Search for the cell housing the specified text and yield its [X, Y] center coordinate. 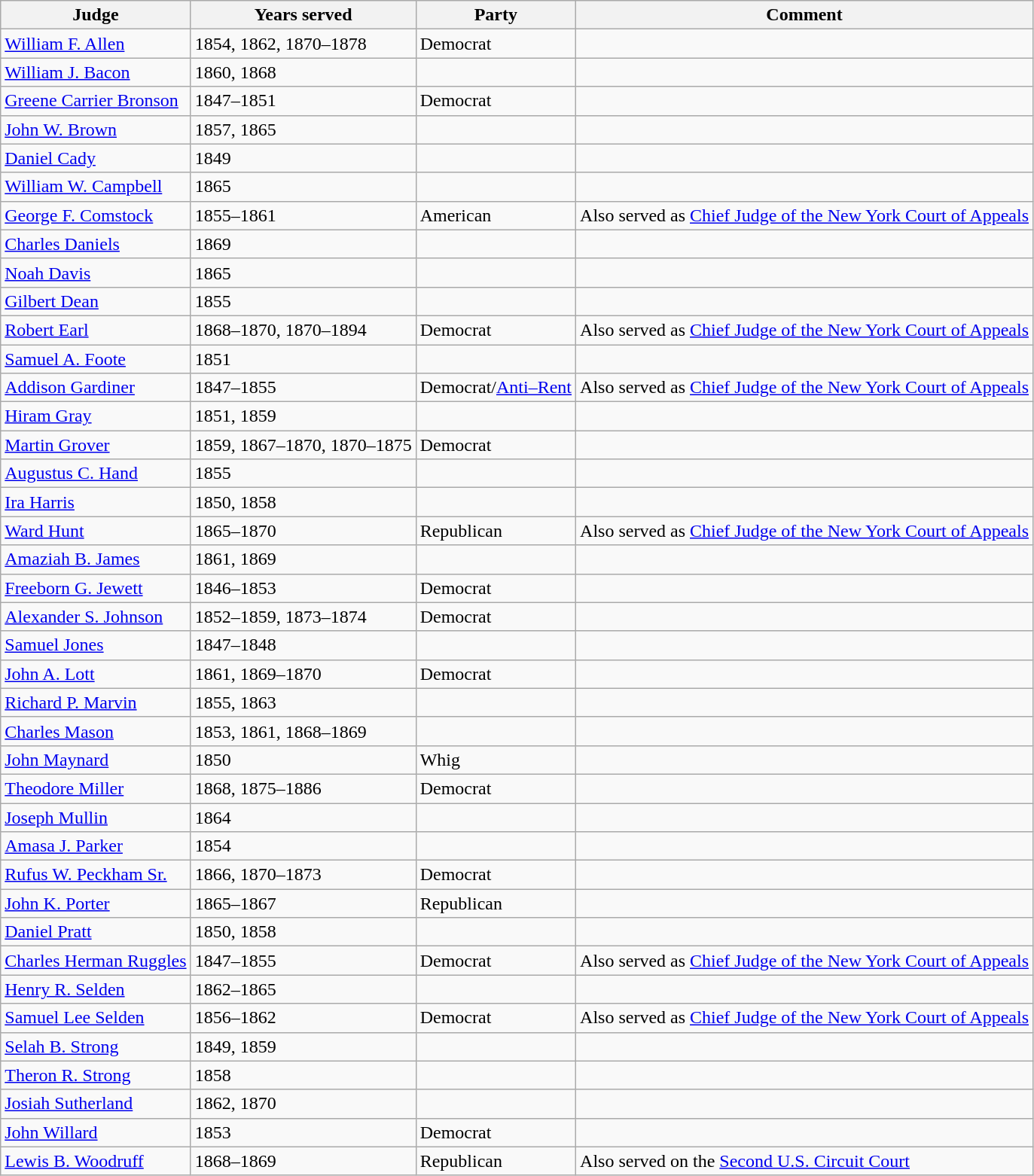
1855–1861 [303, 215]
1852–1859, 1873–1874 [303, 617]
John Maynard [96, 760]
Joseph Mullin [96, 817]
1850 [303, 760]
Richard P. Marvin [96, 702]
1865–1867 [303, 903]
Alexander S. Johnson [96, 617]
Samuel Lee Selden [96, 1018]
Samuel Jones [96, 645]
1849 [303, 158]
1855, 1863 [303, 702]
Augustus C. Hand [96, 474]
Hiram Gray [96, 416]
1869 [303, 244]
Charles Herman Ruggles [96, 961]
1858 [303, 1075]
Charles Mason [96, 731]
American [496, 215]
Also served on the Second U.S. Circuit Court [804, 1161]
1860, 1868 [303, 72]
Amasa J. Parker [96, 846]
Theodore Miller [96, 788]
John A. Lott [96, 674]
Selah B. Strong [96, 1047]
Daniel Cady [96, 158]
John Willard [96, 1132]
1847–1848 [303, 645]
William F. Allen [96, 44]
Ira Harris [96, 502]
Democrat/Anti–Rent [496, 388]
1851, 1859 [303, 416]
John K. Porter [96, 903]
1859, 1867–1870, 1870–1875 [303, 445]
1854, 1862, 1870–1878 [303, 44]
1865–1870 [303, 531]
Rufus W. Peckham Sr. [96, 875]
William J. Bacon [96, 72]
Ward Hunt [96, 531]
Comment [804, 15]
Years served [303, 15]
Charles Daniels [96, 244]
Theron R. Strong [96, 1075]
Robert Earl [96, 330]
George F. Comstock [96, 215]
1853 [303, 1132]
Samuel A. Foote [96, 359]
Whig [496, 760]
Martin Grover [96, 445]
Amaziah B. James [96, 559]
Party [496, 15]
1851 [303, 359]
1862, 1870 [303, 1104]
1861, 1869 [303, 559]
Gilbert Dean [96, 301]
1868–1870, 1870–1894 [303, 330]
Josiah Sutherland [96, 1104]
Greene Carrier Bronson [96, 101]
Judge [96, 15]
1856–1862 [303, 1018]
1862–1865 [303, 989]
1868, 1875–1886 [303, 788]
Daniel Pratt [96, 932]
1864 [303, 817]
1866, 1870–1873 [303, 875]
John W. Brown [96, 129]
1853, 1861, 1868–1869 [303, 731]
Lewis B. Woodruff [96, 1161]
1846–1853 [303, 588]
1849, 1859 [303, 1047]
1854 [303, 846]
Henry R. Selden [96, 989]
Freeborn G. Jewett [96, 588]
Noah Davis [96, 273]
1857, 1865 [303, 129]
Addison Gardiner [96, 388]
William W. Campbell [96, 187]
1861, 1869–1870 [303, 674]
1847–1851 [303, 101]
1868–1869 [303, 1161]
